Determine the (X, Y) coordinate at the center of the cell enclosing the given text.  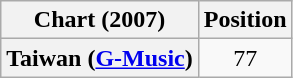
Taiwan (G-Music) (100, 58)
Chart (2007) (100, 20)
Position (245, 20)
77 (245, 58)
